Provide the (X, Y) coordinate of the cell's center where the given text is located.  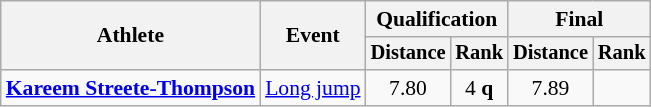
7.80 (408, 88)
4 q (479, 88)
Kareem Streete-Thompson (130, 88)
Final (579, 19)
Long jump (312, 88)
Athlete (130, 36)
Qualification (437, 19)
Event (312, 36)
7.89 (550, 88)
